For the text-containing cell, return its midpoint in (X, Y) coordinate format. 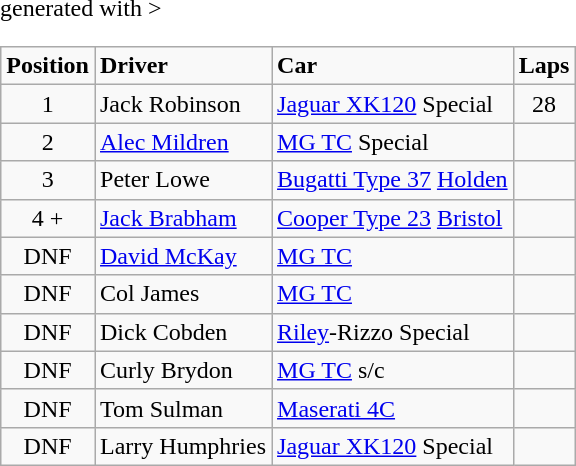
Jack Brabham (182, 218)
Alec Mildren (182, 142)
Peter Lowe (182, 180)
Car (393, 66)
Maserati 4C (393, 408)
MG TC s/c (393, 370)
1 (48, 104)
Bugatti Type 37 Holden (393, 180)
Riley-Rizzo Special (393, 332)
Col James (182, 294)
Tom Sulman (182, 408)
Driver (182, 66)
Position (48, 66)
Curly Brydon (182, 370)
Jack Robinson (182, 104)
2 (48, 142)
28 (544, 104)
3 (48, 180)
David McKay (182, 256)
4 + (48, 218)
MG TC Special (393, 142)
Laps (544, 66)
Larry Humphries (182, 446)
Dick Cobden (182, 332)
Cooper Type 23 Bristol (393, 218)
